Search for the cell housing the specified text and yield its [x, y] center coordinate. 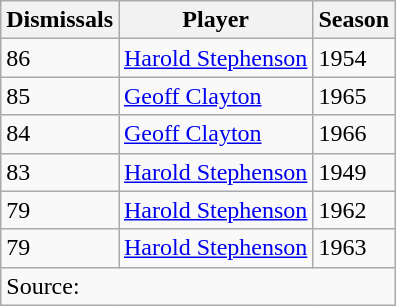
1963 [354, 248]
1949 [354, 172]
85 [60, 96]
83 [60, 172]
Season [354, 20]
Dismissals [60, 20]
Player [215, 20]
1966 [354, 134]
84 [60, 134]
86 [60, 58]
1965 [354, 96]
Source: [198, 286]
1954 [354, 58]
1962 [354, 210]
